Output the (x, y) coordinate of the center of the cell containing the given text.  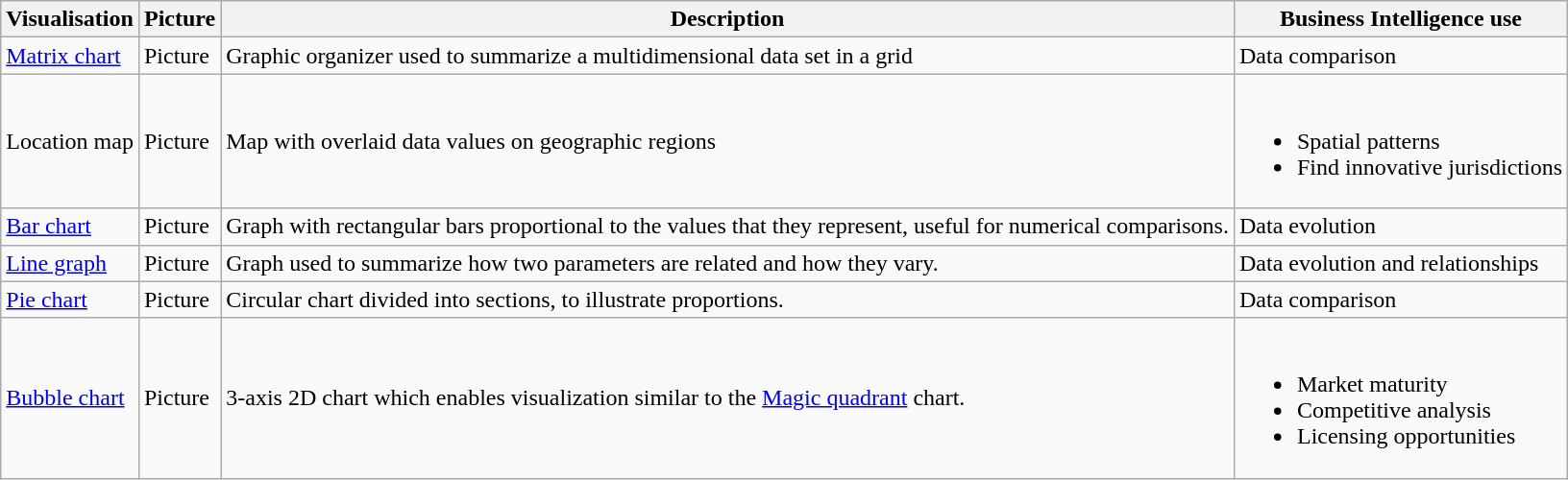
Matrix chart (70, 56)
Spatial patternsFind innovative jurisdictions (1401, 141)
Data evolution and relationships (1401, 263)
Graphic organizer used to summarize a multidimensional data set in a grid (728, 56)
Map with overlaid data values on geographic regions (728, 141)
Business Intelligence use (1401, 19)
Bubble chart (70, 397)
Graph with rectangular bars proportional to the values that they represent, useful for numerical comparisons. (728, 227)
Data evolution (1401, 227)
Bar chart (70, 227)
Visualisation (70, 19)
Location map (70, 141)
3-axis 2D chart which enables visualization similar to the Magic quadrant chart. (728, 397)
Line graph (70, 263)
Graph used to summarize how two parameters are related and how they vary. (728, 263)
Pie chart (70, 300)
Market maturityCompetitive analysisLicensing opportunities (1401, 397)
Description (728, 19)
Circular chart divided into sections, to illustrate proportions. (728, 300)
